Identify which cell holds the provided text, then report its [x, y] central coordinate. 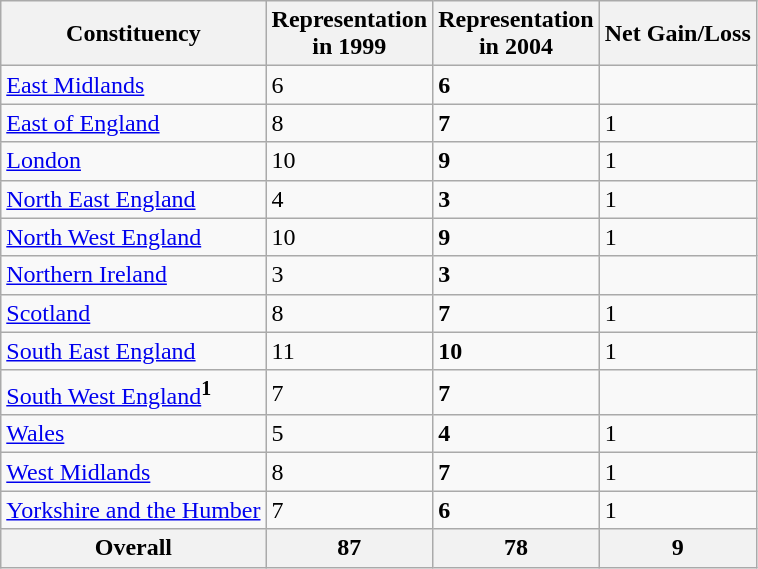
Constituency [134, 34]
5 [350, 434]
North West England [134, 237]
London [134, 161]
Representation in 1999 [350, 34]
South West England1 [134, 392]
Yorkshire and the Humber [134, 510]
South East England [134, 351]
Scotland [134, 313]
87 [350, 548]
Representation in 2004 [516, 34]
Northern Ireland [134, 275]
East of England [134, 123]
Wales [134, 434]
East Midlands [134, 85]
West Midlands [134, 472]
78 [516, 548]
North East England [134, 199]
Overall [134, 548]
11 [350, 351]
Net Gain/Loss [678, 34]
